For the text-containing cell, return its midpoint in [x, y] coordinate format. 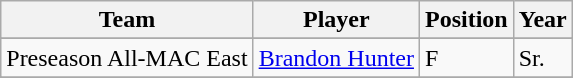
Team [127, 20]
Player [336, 20]
Preseason All-MAC East [127, 58]
Brandon Hunter [336, 58]
Sr. [542, 58]
F [466, 58]
Position [466, 20]
Year [542, 20]
